Scan for the cell matching the given text and deliver its [x, y] coordinate at center. 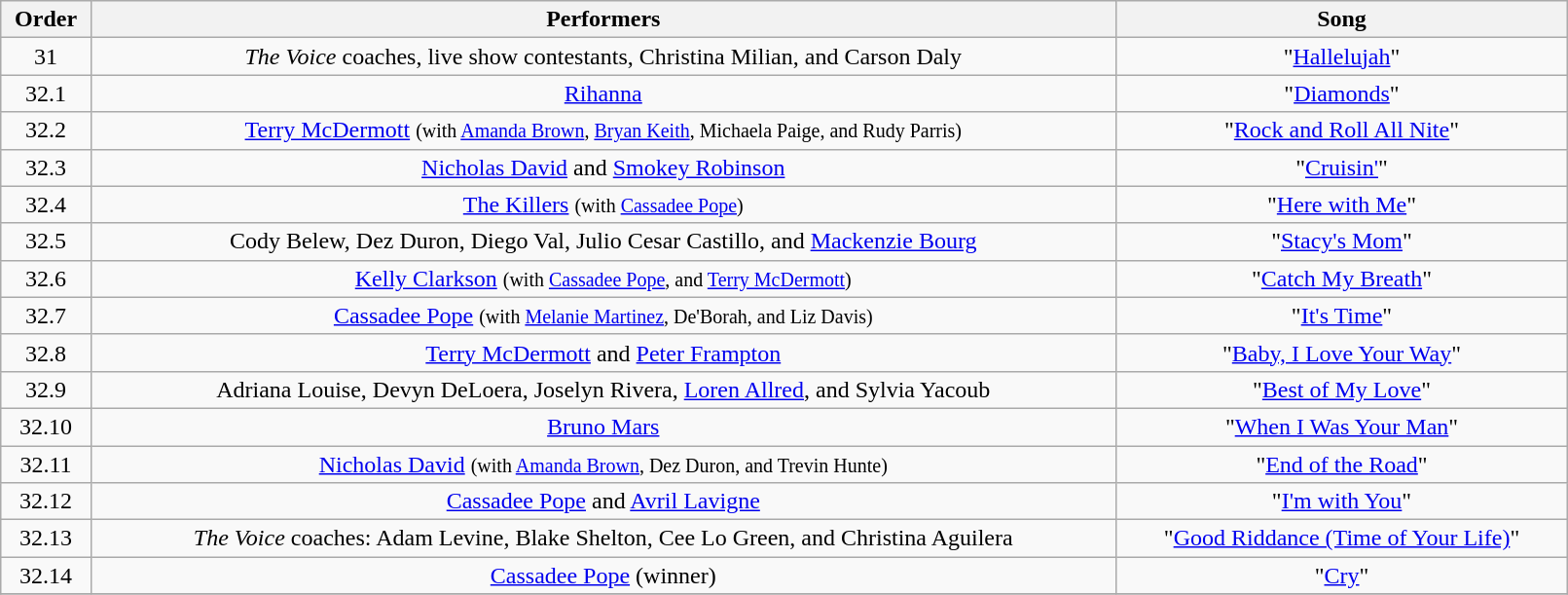
"Baby, I Love Your Way" [1341, 353]
32.3 [47, 167]
32.10 [47, 427]
"Diamonds" [1341, 93]
Rihanna [603, 93]
Song [1341, 19]
32.6 [47, 279]
Cody Belew, Dez Duron, Diego Val, Julio Cesar Castillo, and Mackenzie Bourg [603, 242]
"Rock and Roll All Nite" [1341, 130]
32.4 [47, 205]
"Good Riddance (Time of Your Life)" [1341, 539]
32.13 [47, 539]
32.11 [47, 465]
Nicholas David (with Amanda Brown, Dez Duron, and Trevin Hunte) [603, 465]
Terry McDermott and Peter Frampton [603, 353]
Kelly Clarkson (with Cassadee Pope, and Terry McDermott) [603, 279]
Performers [603, 19]
"I'm with You" [1341, 502]
"It's Time" [1341, 316]
Bruno Mars [603, 427]
The Voice coaches: Adam Levine, Blake Shelton, Cee Lo Green, and Christina Aguilera [603, 539]
"Stacy's Mom" [1341, 242]
31 [47, 56]
"Here with Me" [1341, 205]
"Cry" [1341, 576]
Cassadee Pope and Avril Lavigne [603, 502]
"End of the Road" [1341, 465]
"Hallelujah" [1341, 56]
Adriana Louise, Devyn DeLoera, Joselyn Rivera, Loren Allred, and Sylvia Yacoub [603, 390]
"Best of My Love" [1341, 390]
Order [47, 19]
"Cruisin'" [1341, 167]
32.7 [47, 316]
Cassadee Pope (winner) [603, 576]
32.1 [47, 93]
32.12 [47, 502]
32.2 [47, 130]
"When I Was Your Man" [1341, 427]
The Killers (with Cassadee Pope) [603, 205]
Nicholas David and Smokey Robinson [603, 167]
32.14 [47, 576]
The Voice coaches, live show contestants, Christina Milian, and Carson Daly [603, 56]
32.5 [47, 242]
Cassadee Pope (with Melanie Martinez, De'Borah, and Liz Davis) [603, 316]
Terry McDermott (with Amanda Brown, Bryan Keith, Michaela Paige, and Rudy Parris) [603, 130]
32.9 [47, 390]
32.8 [47, 353]
"Catch My Breath" [1341, 279]
